Extract the (x, y) coordinate from the center of the cell holding the provided text.  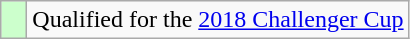
Qualified for the 2018 Challenger Cup (218, 20)
